Search for the cell housing the specified text and yield its [X, Y] center coordinate. 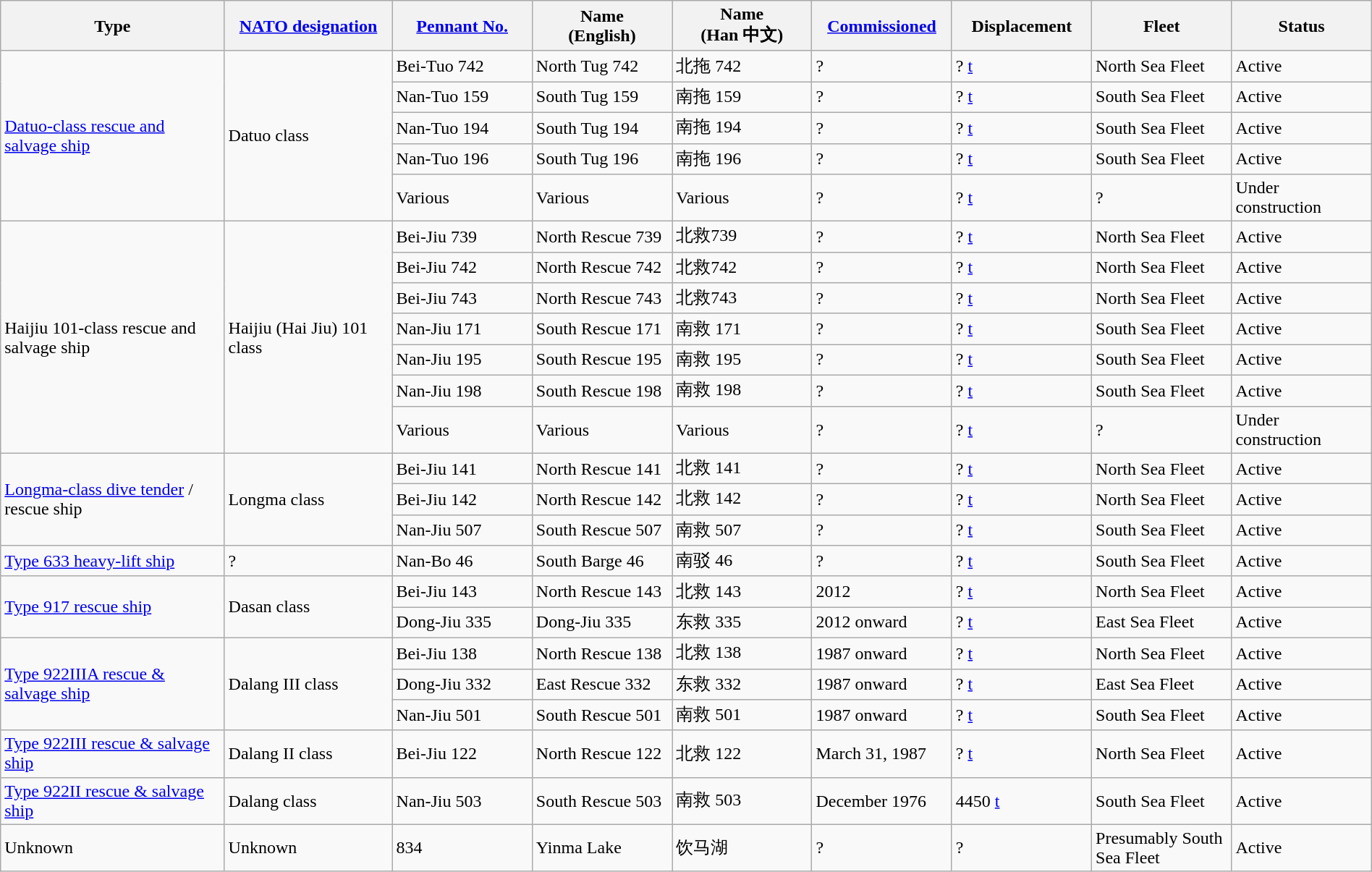
Datuo-class rescue and salvage ship [113, 136]
South Rescue 501 [602, 715]
Bei-Jiu 141 [462, 469]
Bei-Jiu 742 [462, 268]
East Rescue 332 [602, 685]
Status [1301, 26]
北救 138 [742, 653]
Name(English) [602, 26]
North Tug 742 [602, 67]
December 1976 [881, 800]
北救 142 [742, 499]
Datuo class [308, 136]
South Rescue 503 [602, 800]
北拖 742 [742, 67]
2012 onward [881, 622]
Name(Han 中文) [742, 26]
Nan-Bo 46 [462, 562]
Haijiu 101-class rescue and salvage ship [113, 337]
Nan-Jiu 507 [462, 530]
Longma-class dive tender / rescue ship [113, 499]
南拖 196 [742, 159]
Displacement [1022, 26]
North Rescue 142 [602, 499]
Yinma Lake [602, 848]
South Rescue 195 [602, 360]
Commissioned [881, 26]
Type 922III rescue & salvage ship [113, 754]
Presumably South Sea Fleet [1162, 848]
NATO designation [308, 26]
North Rescue 739 [602, 237]
South Tug 159 [602, 97]
Type 922II rescue & salvage ship [113, 800]
Nan-Jiu 198 [462, 391]
南救 171 [742, 329]
Nan-Jiu 501 [462, 715]
南救 195 [742, 360]
Bei-Jiu 122 [462, 754]
North Rescue 743 [602, 298]
Bei-Jiu 743 [462, 298]
北救 143 [742, 592]
Nan-Tuo 194 [462, 127]
Pennant No. [462, 26]
北救 122 [742, 754]
834 [462, 848]
Type 633 heavy-lift ship [113, 562]
北救 141 [742, 469]
North Rescue 138 [602, 653]
南救 198 [742, 391]
Dalang class [308, 800]
Bei-Jiu 138 [462, 653]
Nan-Jiu 195 [462, 360]
Dasan class [308, 606]
Type 922IIIA rescue & salvage ship [113, 684]
Longma class [308, 499]
South Rescue 198 [602, 391]
Type 917 rescue ship [113, 606]
北救739 [742, 237]
North Rescue 122 [602, 754]
Fleet [1162, 26]
4450 t [1022, 800]
Nan-Tuo 159 [462, 97]
South Tug 196 [602, 159]
Dong-Jiu 332 [462, 685]
Bei-Jiu 739 [462, 237]
Dalang III class [308, 684]
东救 332 [742, 685]
南驳 46 [742, 562]
Bei-Tuo 742 [462, 67]
Type [113, 26]
南救 507 [742, 530]
Nan-Tuo 196 [462, 159]
South Rescue 507 [602, 530]
North Rescue 143 [602, 592]
Bei-Jiu 143 [462, 592]
东救 335 [742, 622]
South Barge 46 [602, 562]
Bei-Jiu 142 [462, 499]
North Rescue 141 [602, 469]
南救 503 [742, 800]
北救743 [742, 298]
南拖 194 [742, 127]
Nan-Jiu 503 [462, 800]
South Rescue 171 [602, 329]
2012 [881, 592]
North Rescue 742 [602, 268]
南救 501 [742, 715]
饮马湖 [742, 848]
Dalang II class [308, 754]
Nan-Jiu 171 [462, 329]
Haijiu (Hai Jiu) 101 class [308, 337]
South Tug 194 [602, 127]
南拖 159 [742, 97]
March 31, 1987 [881, 754]
北救742 [742, 268]
